Extract the (X, Y) coordinate from the center of the cell holding the provided text.  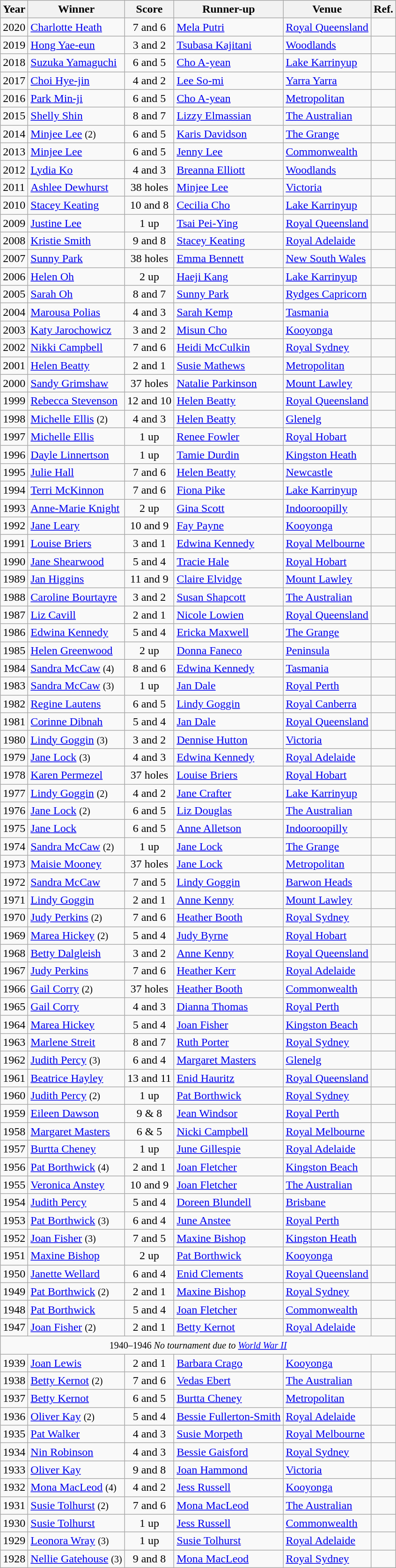
2002 (14, 348)
Michelle Ellis (2) (76, 419)
1958 (14, 1131)
Justine Lee (76, 223)
Winner (76, 9)
1980 (14, 739)
1976 (14, 811)
1960 (14, 1096)
Misun Cho (228, 330)
1930 (14, 1523)
Joan Hammond (228, 1470)
1986 (14, 633)
Judy Perkins (76, 971)
Lindy Goggin (2) (76, 793)
Pat Borthwick (3) (76, 1220)
2014 (14, 134)
Lizzy Elmassian (228, 116)
2007 (14, 259)
Tsubasa Kajitani (228, 45)
Donna Faneco (228, 650)
2005 (14, 294)
Lindy Goggin (3) (76, 739)
1940–1946 No tournament due to World War II (198, 1345)
Sandy Grimshaw (76, 383)
Dennise Hutton (228, 739)
Pat Borthwick (4) (76, 1167)
Natalie Parkinson (228, 383)
Judith Percy (76, 1203)
Nicole Lowien (228, 615)
New South Wales (327, 259)
Bessie Fullerton-Smith (228, 1416)
Susie Morpeth (228, 1434)
2015 (14, 116)
1928 (14, 1559)
1956 (14, 1167)
1990 (14, 562)
Marea Hickey (76, 1024)
Susie Tolhurst (2) (76, 1505)
1989 (14, 579)
Newcastle (327, 472)
Regine Lautens (76, 704)
Sandra McCaw (2) (76, 846)
Veronica Anstey (76, 1185)
Nellie Gatehouse (3) (76, 1559)
Mona MacLeod (4) (76, 1488)
1957 (14, 1149)
Claire Elvidge (228, 579)
1978 (14, 775)
1947 (14, 1327)
June Gillespie (228, 1149)
Jane Lock (2) (76, 811)
Enid Clements (228, 1274)
Sarah Kemp (228, 312)
Shelly Shin (76, 116)
Score (149, 9)
Susie Mathews (228, 365)
Jane Shearwood (76, 562)
Ashlee Dewhurst (76, 187)
1974 (14, 846)
Katy Jarochowicz (76, 330)
Hong Yae-eun (76, 45)
3 and 1 (149, 544)
1951 (14, 1256)
Suzuka Yamaguchi (76, 63)
Nikki Campbell (76, 348)
Sandra McCaw (4) (76, 668)
2013 (14, 152)
Kristie Smith (76, 241)
1932 (14, 1488)
1959 (14, 1114)
1977 (14, 793)
Oliver Kay (76, 1470)
1929 (14, 1541)
8 and 6 (149, 668)
1949 (14, 1291)
Venue (327, 9)
Liz Douglas (228, 811)
Nin Robinson (76, 1452)
6 & 5 (149, 1131)
1982 (14, 704)
2001 (14, 365)
Dayle Linnertson (76, 454)
1950 (14, 1274)
1935 (14, 1434)
Year (14, 9)
Betty Dalgleish (76, 953)
1964 (14, 1024)
Marlene Streit (76, 1042)
1972 (14, 882)
2009 (14, 223)
Dianna Thomas (228, 1006)
12 and 10 (149, 401)
Eileen Dawson (76, 1114)
Nicki Campbell (228, 1131)
Doreen Blundell (228, 1203)
Ericka Maxwell (228, 633)
1993 (14, 508)
Fiona Pike (228, 490)
Tamie Durdin (228, 454)
Helen Oh (76, 277)
Heather Kerr (228, 971)
Gina Scott (228, 508)
Barwon Heads (327, 882)
1997 (14, 437)
1994 (14, 490)
1998 (14, 419)
Judith Percy (2) (76, 1096)
Joan Fisher (2) (76, 1327)
1975 (14, 829)
1948 (14, 1309)
Tsai Pei-Ying (228, 223)
Bessie Gaisford (228, 1452)
Lydia Ko (76, 169)
1984 (14, 668)
Jan Higgins (76, 579)
1995 (14, 472)
Charlotte Heath (76, 27)
Corinne Dibnah (76, 722)
1991 (14, 544)
Jean Windsor (228, 1114)
1985 (14, 650)
1962 (14, 1060)
Peninsula (327, 650)
Sarah Oh (76, 294)
Betty Kernot (2) (76, 1381)
Leonora Wray (3) (76, 1541)
2020 (14, 27)
1992 (14, 526)
2003 (14, 330)
1938 (14, 1381)
2004 (14, 312)
1961 (14, 1078)
Ruth Porter (228, 1042)
2018 (14, 63)
Gail Corry (2) (76, 989)
2019 (14, 45)
Vedas Ebert (228, 1381)
Sandra McCaw (76, 882)
Rebecca Stevenson (76, 401)
Ref. (384, 9)
Michelle Ellis (76, 437)
Pat Borthwick (2) (76, 1291)
Renee Fowler (228, 437)
1969 (14, 935)
Beatrice Hayley (76, 1078)
Helen Greenwood (76, 650)
Barbara Crago (228, 1363)
Marousa Polias (76, 312)
Jane Crafter (228, 793)
2010 (14, 205)
1970 (14, 918)
Susan Shapcott (228, 597)
Judy Byrne (228, 935)
1936 (14, 1416)
Karis Davidson (228, 134)
2012 (14, 169)
Royal Canberra (327, 704)
2000 (14, 383)
Judy Perkins (2) (76, 918)
2008 (14, 241)
Anne-Marie Knight (76, 508)
Yarra Yarra (327, 80)
2016 (14, 98)
Emma Bennett (228, 259)
Oliver Kay (2) (76, 1416)
9 & 8 (149, 1114)
Mela Putri (228, 27)
Terri McKinnon (76, 490)
1963 (14, 1042)
1966 (14, 989)
1931 (14, 1505)
1955 (14, 1185)
Karen Permezel (76, 775)
Heidi McCulkin (228, 348)
Joan Fisher (228, 1024)
1933 (14, 1470)
Julie Hall (76, 472)
1996 (14, 454)
1971 (14, 900)
Rydges Capricorn (327, 294)
Liz Cavill (76, 615)
Runner-up (228, 9)
Joan Fisher (3) (76, 1238)
1934 (14, 1452)
1979 (14, 757)
Jane Lock (3) (76, 757)
Cecilia Cho (228, 205)
1965 (14, 1006)
Minjee Lee (2) (76, 134)
Haeji Kang (228, 277)
1952 (14, 1238)
Anne Alletson (228, 829)
13 and 11 (149, 1078)
Jane Leary (76, 526)
Choi Hye-jin (76, 80)
Breanna Elliott (228, 169)
Sandra McCaw (3) (76, 686)
Gail Corry (76, 1006)
Judith Percy (3) (76, 1060)
1968 (14, 953)
Fay Payne (228, 526)
1987 (14, 615)
Caroline Bourtayre (76, 597)
Marea Hickey (2) (76, 935)
2006 (14, 277)
2017 (14, 80)
1954 (14, 1203)
1953 (14, 1220)
June Anstee (228, 1220)
Lee So-mi (228, 80)
1983 (14, 686)
1981 (14, 722)
1973 (14, 864)
2011 (14, 187)
Maisie Mooney (76, 864)
1937 (14, 1399)
Pat Walker (76, 1434)
Park Min-ji (76, 98)
1939 (14, 1363)
1988 (14, 597)
11 and 9 (149, 579)
Brisbane (327, 1203)
Joan Lewis (76, 1363)
1967 (14, 971)
Jenny Lee (228, 152)
Janette Wellard (76, 1274)
10 and 8 (149, 205)
1999 (14, 401)
Enid Hauritz (228, 1078)
Tracie Hale (228, 562)
